From the cell containing the given text, extract its center point as [x, y] coordinate. 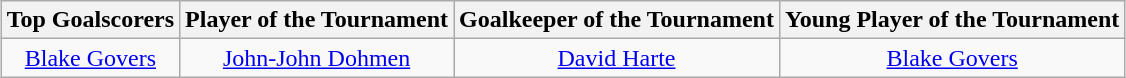
Goalkeeper of the Tournament [617, 20]
Top Goalscorers [90, 20]
Young Player of the Tournament [952, 20]
John-John Dohmen [317, 58]
Player of the Tournament [317, 20]
David Harte [617, 58]
